Determine the [X, Y] coordinate at the center of the cell enclosing the given text.  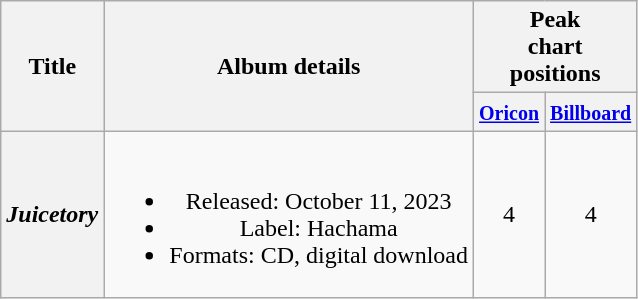
Title [52, 66]
Album details [289, 66]
Oricon [510, 112]
Peak chart positions [556, 47]
Released: October 11, 2023Label: HachamaFormats: CD, digital download [289, 214]
Juicetory [52, 214]
Billboard [591, 112]
